Pinpoint the cell where the given text exists, returning its (x, y) midpoint coordinate. 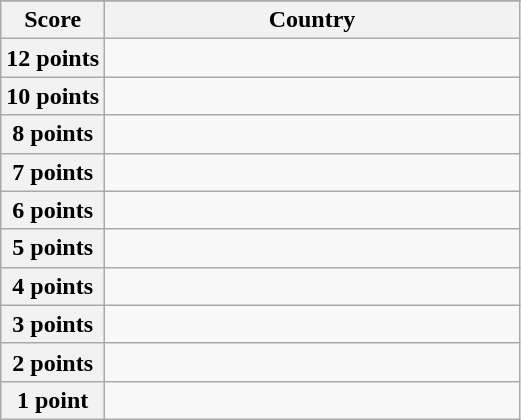
Score (53, 20)
12 points (53, 58)
10 points (53, 96)
1 point (53, 400)
6 points (53, 210)
Country (312, 20)
8 points (53, 134)
4 points (53, 286)
5 points (53, 248)
7 points (53, 172)
3 points (53, 324)
2 points (53, 362)
